Extract the (x, y) coordinate from the center of the cell holding the provided text.  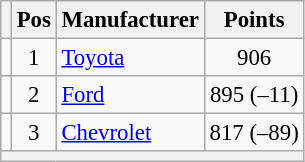
Pos (34, 20)
Toyota (130, 58)
895 (–11) (254, 95)
1 (34, 58)
817 (–89) (254, 133)
Chevrolet (130, 133)
Points (254, 20)
3 (34, 133)
2 (34, 95)
Ford (130, 95)
Manufacturer (130, 20)
906 (254, 58)
